Capture the cell that displays the provided text and extract its (x, y) central coordinate. 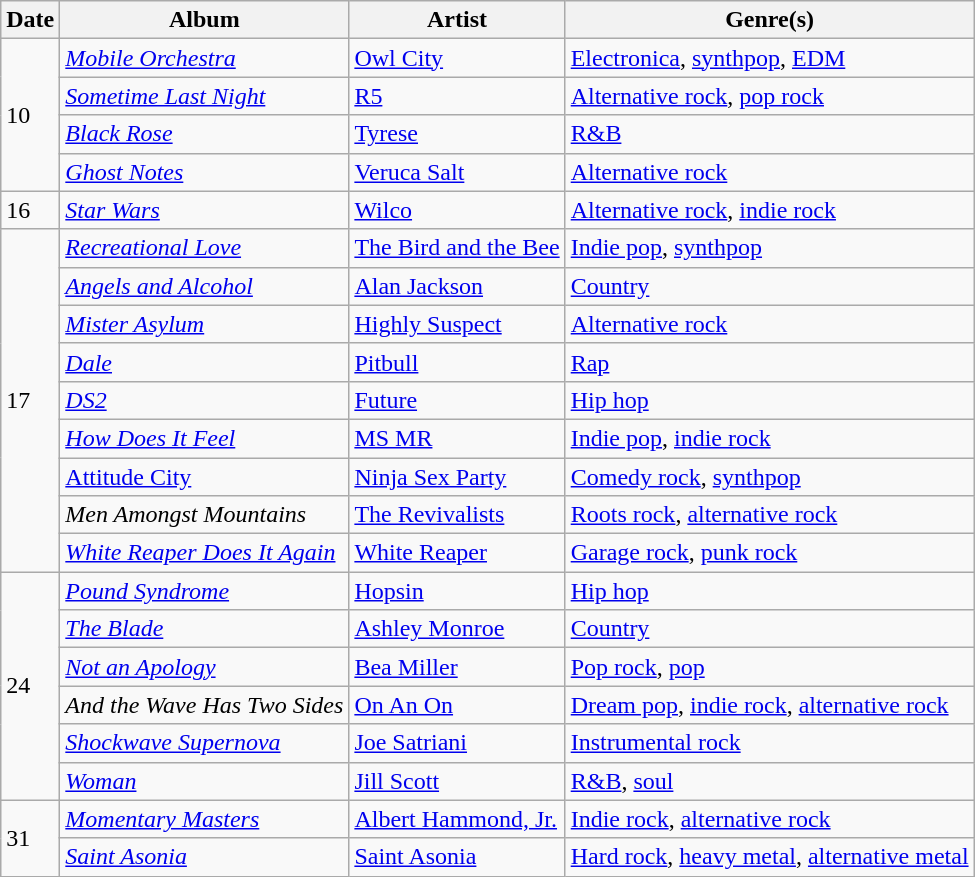
Hard rock, heavy metal, alternative metal (770, 857)
And the Wave Has Two Sides (204, 705)
MS MR (457, 438)
The Bird and the Bee (457, 248)
31 (30, 838)
R&B, soul (770, 781)
Instrumental rock (770, 743)
Owl City (457, 58)
Comedy rock, synthpop (770, 477)
Hopsin (457, 591)
Date (30, 20)
Wilco (457, 210)
Album (204, 20)
Highly Suspect (457, 324)
10 (30, 115)
Alternative rock, indie rock (770, 210)
Garage rock, punk rock (770, 553)
White Reaper Does It Again (204, 553)
Rap (770, 362)
Attitude City (204, 477)
Tyrese (457, 134)
Not an Apology (204, 667)
Dream pop, indie rock, alternative rock (770, 705)
Shockwave Supernova (204, 743)
16 (30, 210)
Star Wars (204, 210)
Indie pop, synthpop (770, 248)
On An On (457, 705)
Pop rock, pop (770, 667)
Alternative rock, pop rock (770, 96)
Sometime Last Night (204, 96)
Mister Asylum (204, 324)
24 (30, 686)
17 (30, 400)
Electronica, synthpop, EDM (770, 58)
Angels and Alcohol (204, 286)
The Blade (204, 629)
Black Rose (204, 134)
Pitbull (457, 362)
Veruca Salt (457, 172)
Joe Satriani (457, 743)
R5 (457, 96)
Indie pop, indie rock (770, 438)
R&B (770, 134)
Alan Jackson (457, 286)
The Revivalists (457, 515)
Indie rock, alternative rock (770, 819)
Ghost Notes (204, 172)
Woman (204, 781)
DS2 (204, 400)
Roots rock, alternative rock (770, 515)
White Reaper (457, 553)
Mobile Orchestra (204, 58)
Bea Miller (457, 667)
Ninja Sex Party (457, 477)
Men Amongst Mountains (204, 515)
Recreational Love (204, 248)
Ashley Monroe (457, 629)
Pound Syndrome (204, 591)
Albert Hammond, Jr. (457, 819)
How Does It Feel (204, 438)
Artist (457, 20)
Jill Scott (457, 781)
Genre(s) (770, 20)
Dale (204, 362)
Momentary Masters (204, 819)
Future (457, 400)
